Scan for the cell matching the given text and deliver its (X, Y) coordinate at center. 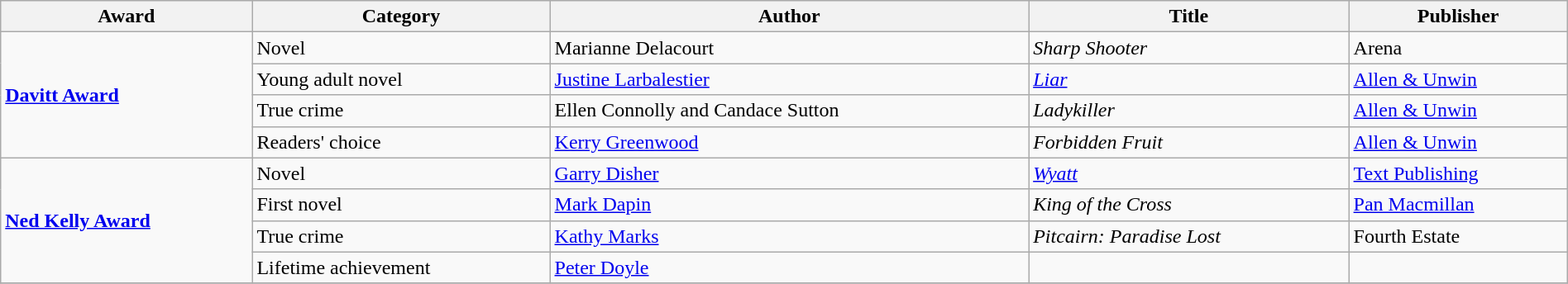
Marianne Delacourt (789, 48)
Arena (1458, 48)
Category (401, 17)
Lifetime achievement (401, 267)
Readers' choice (401, 142)
Sharp Shooter (1189, 48)
Kerry Greenwood (789, 142)
Young adult novel (401, 79)
Ned Kelly Award (127, 220)
Garry Disher (789, 173)
Pan Macmillan (1458, 205)
Ellen Connolly and Candace Sutton (789, 111)
Wyatt (1189, 173)
King of the Cross (1189, 205)
Author (789, 17)
Justine Larbalestier (789, 79)
Title (1189, 17)
Mark Dapin (789, 205)
Pitcairn: Paradise Lost (1189, 236)
Publisher (1458, 17)
First novel (401, 205)
Peter Doyle (789, 267)
Kathy Marks (789, 236)
Award (127, 17)
Fourth Estate (1458, 236)
Text Publishing (1458, 173)
Forbidden Fruit (1189, 142)
Liar (1189, 79)
Davitt Award (127, 95)
Ladykiller (1189, 111)
